Provide the (x, y) coordinate of the cell's center where the given text is located.  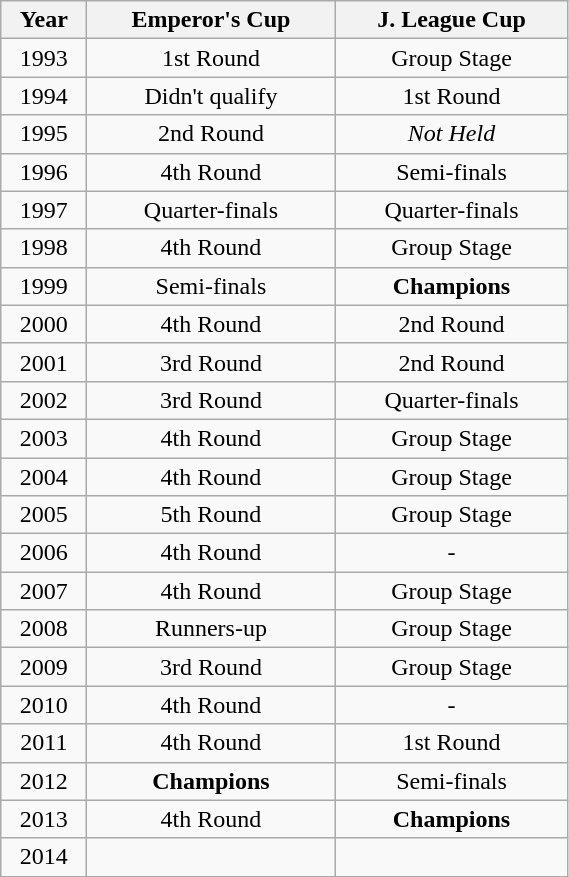
Didn't qualify (211, 96)
2011 (44, 743)
J. League Cup (452, 20)
Emperor's Cup (211, 20)
5th Round (211, 515)
Year (44, 20)
2004 (44, 477)
1995 (44, 134)
2001 (44, 362)
2009 (44, 667)
2008 (44, 629)
2013 (44, 819)
1993 (44, 58)
2002 (44, 400)
1996 (44, 172)
1997 (44, 210)
1994 (44, 96)
2006 (44, 553)
2010 (44, 705)
2014 (44, 857)
1999 (44, 286)
Runners-up (211, 629)
2005 (44, 515)
2003 (44, 438)
2007 (44, 591)
2000 (44, 324)
Not Held (452, 134)
2012 (44, 781)
1998 (44, 248)
